Scan for the cell matching the given text and deliver its [X, Y] coordinate at center. 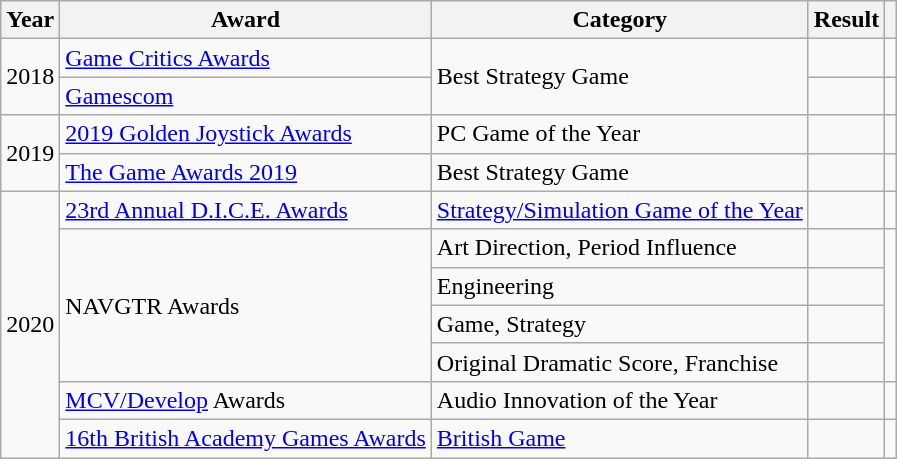
Game, Strategy [620, 324]
British Game [620, 438]
PC Game of the Year [620, 134]
NAVGTR Awards [246, 305]
2020 [30, 324]
Art Direction, Period Influence [620, 248]
Year [30, 20]
Result [846, 20]
The Game Awards 2019 [246, 172]
Award [246, 20]
16th British Academy Games Awards [246, 438]
Game Critics Awards [246, 58]
Engineering [620, 286]
Original Dramatic Score, Franchise [620, 362]
2018 [30, 77]
Category [620, 20]
2019 Golden Joystick Awards [246, 134]
2019 [30, 153]
Gamescom [246, 96]
Audio Innovation of the Year [620, 400]
MCV/Develop Awards [246, 400]
23rd Annual D.I.C.E. Awards [246, 210]
Strategy/Simulation Game of the Year [620, 210]
